Provide the [X, Y] coordinate of the cell's center where the given text is located.  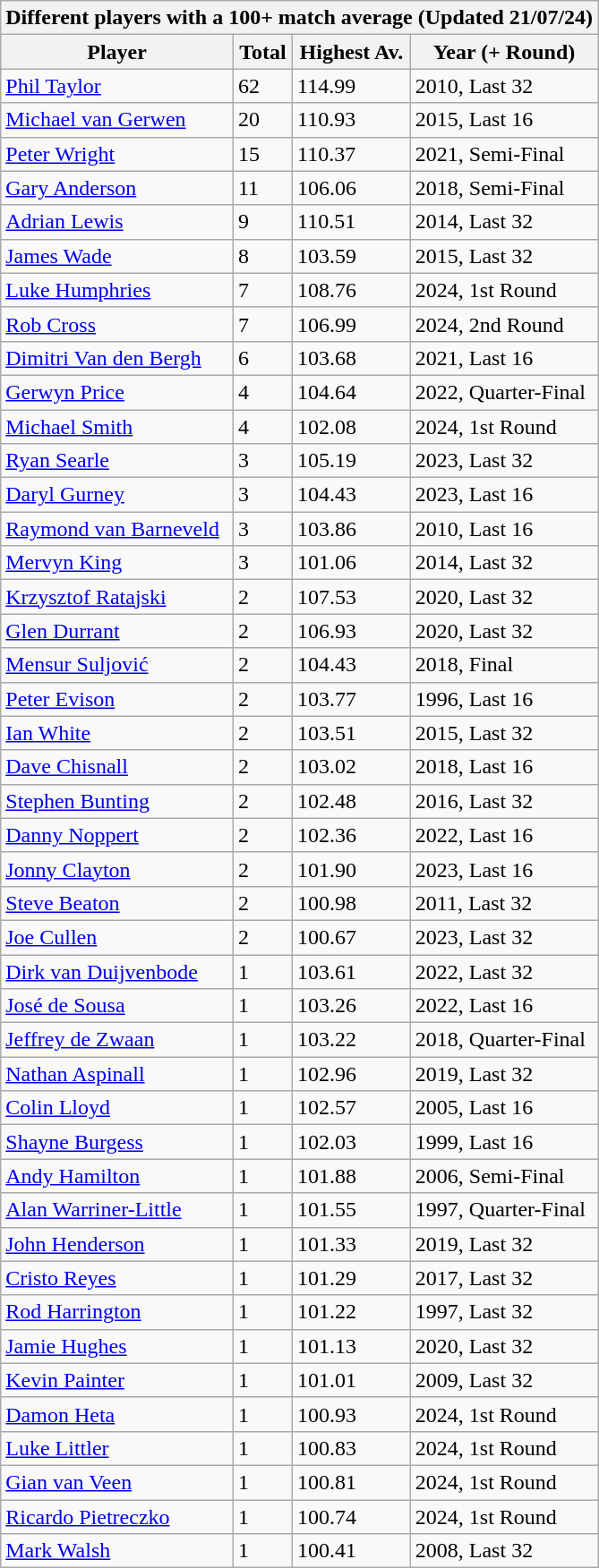
Daryl Gurney [117, 495]
102.03 [352, 1142]
102.48 [352, 801]
Highest Av. [352, 52]
Total [262, 52]
101.29 [352, 1278]
Krzysztof Ratajski [117, 597]
Gary Anderson [117, 188]
100.93 [352, 1414]
Michael van Gerwen [117, 120]
2022, Last 32 [503, 971]
100.83 [352, 1448]
2022, Quarter-Final [503, 392]
Peter Wright [117, 154]
2021, Last 16 [503, 358]
Jeffrey de Zwaan [117, 1040]
103.68 [352, 358]
100.98 [352, 903]
Different players with a 100+ match average (Updated 21/07/24) [299, 18]
Peter Evison [117, 699]
2009, Last 32 [503, 1380]
Rob Cross [117, 324]
Gian van Veen [117, 1482]
2018, Final [503, 665]
2018, Last 16 [503, 767]
Year (+ Round) [503, 52]
2018, Semi-Final [503, 188]
102.36 [352, 835]
James Wade [117, 256]
103.22 [352, 1040]
Glen Durrant [117, 631]
102.57 [352, 1108]
2015, Last 16 [503, 120]
102.08 [352, 427]
Phil Taylor [117, 86]
101.90 [352, 869]
Stephen Bunting [117, 801]
Mervyn King [117, 563]
Shayne Burgess [117, 1142]
Jonny Clayton [117, 869]
Adrian Lewis [117, 222]
100.67 [352, 937]
11 [262, 188]
Ryan Searle [117, 461]
2008, Last 32 [503, 1551]
103.26 [352, 1006]
Andy Hamilton [117, 1176]
Jamie Hughes [117, 1346]
101.06 [352, 563]
Colin Lloyd [117, 1108]
101.55 [352, 1210]
Damon Heta [117, 1414]
Mensur Suljović [117, 665]
103.86 [352, 529]
6 [262, 358]
Mark Walsh [117, 1551]
101.22 [352, 1312]
Gerwyn Price [117, 392]
108.76 [352, 290]
Ricardo Pietreczko [117, 1517]
103.02 [352, 767]
101.13 [352, 1346]
2011, Last 32 [503, 903]
Luke Humphries [117, 290]
Steve Beaton [117, 903]
John Henderson [117, 1244]
2017, Last 32 [503, 1278]
20 [262, 120]
103.51 [352, 733]
Raymond van Barneveld [117, 529]
Dimitri Van den Bergh [117, 358]
Luke Littler [117, 1448]
Dave Chisnall [117, 767]
8 [262, 256]
110.37 [352, 154]
Kevin Painter [117, 1380]
Dirk van Duijvenbode [117, 971]
114.99 [352, 86]
15 [262, 154]
2010, Last 32 [503, 86]
2018, Quarter-Final [503, 1040]
2005, Last 16 [503, 1108]
2024, 2nd Round [503, 324]
9 [262, 222]
1997, Last 32 [503, 1312]
106.06 [352, 188]
100.41 [352, 1551]
110.51 [352, 222]
1996, Last 16 [503, 699]
1999, Last 16 [503, 1142]
Danny Noppert [117, 835]
106.93 [352, 631]
Alan Warriner-Little [117, 1210]
101.33 [352, 1244]
Player [117, 52]
2016, Last 32 [503, 801]
1997, Quarter-Final [503, 1210]
107.53 [352, 597]
110.93 [352, 120]
103.61 [352, 971]
104.64 [352, 392]
2010, Last 16 [503, 529]
Michael Smith [117, 427]
102.96 [352, 1074]
Nathan Aspinall [117, 1074]
101.01 [352, 1380]
106.99 [352, 324]
2021, Semi-Final [503, 154]
Joe Cullen [117, 937]
Rod Harrington [117, 1312]
Cristo Reyes [117, 1278]
101.88 [352, 1176]
105.19 [352, 461]
62 [262, 86]
José de Sousa [117, 1006]
103.59 [352, 256]
103.77 [352, 699]
2006, Semi-Final [503, 1176]
100.81 [352, 1482]
100.74 [352, 1517]
Ian White [117, 733]
